Provide the (X, Y) coordinate of the cell's center where the given text is located.  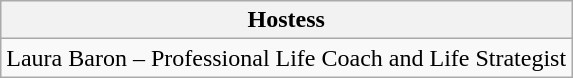
Laura Baron – Professional Life Coach and Life Strategist (286, 58)
Hostess (286, 20)
